Determine the (x, y) coordinate at the center of the cell enclosing the given text.  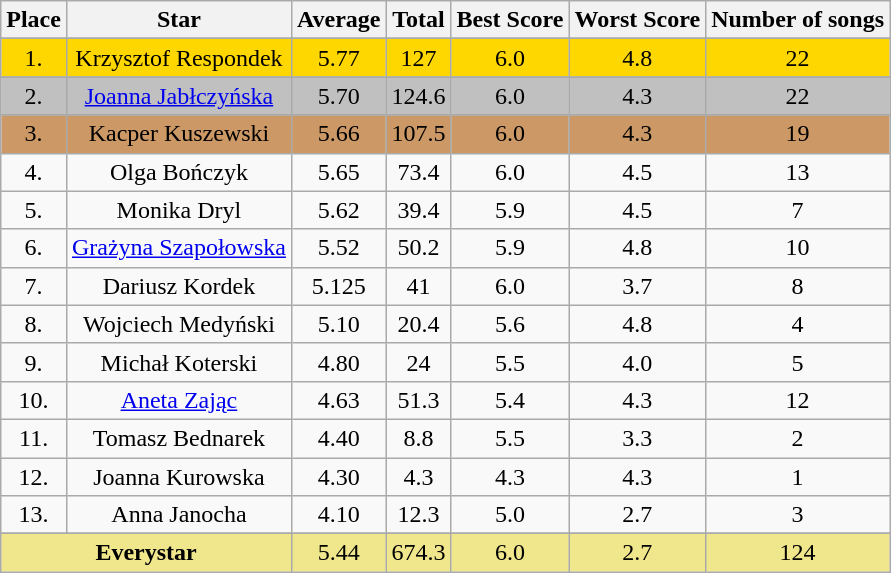
4 (798, 324)
Everystar (146, 553)
51.3 (418, 400)
12. (34, 477)
Kacper Kuszewski (178, 134)
4.30 (338, 477)
1. (34, 58)
6. (34, 248)
Number of songs (798, 20)
124.6 (418, 96)
7 (798, 210)
50.2 (418, 248)
13 (798, 172)
3.7 (638, 286)
5.10 (338, 324)
5.0 (510, 515)
4.80 (338, 362)
Star (178, 20)
3.3 (638, 438)
10 (798, 248)
Grażyna Szapołowska (178, 248)
5.6 (510, 324)
5.65 (338, 172)
Place (34, 20)
3 (798, 515)
9. (34, 362)
41 (418, 286)
12.3 (418, 515)
Anna Janocha (178, 515)
5.4 (510, 400)
5.70 (338, 96)
2. (34, 96)
5.44 (338, 553)
127 (418, 58)
5 (798, 362)
Total (418, 20)
Krzysztof Respondek (178, 58)
19 (798, 134)
4.0 (638, 362)
Joanna Kurowska (178, 477)
Wojciech Medyński (178, 324)
Monika Dryl (178, 210)
8 (798, 286)
12 (798, 400)
107.5 (418, 134)
Tomasz Bednarek (178, 438)
4.63 (338, 400)
Average (338, 20)
13. (34, 515)
4. (34, 172)
Best Score (510, 20)
1 (798, 477)
Michał Koterski (178, 362)
5.62 (338, 210)
39.4 (418, 210)
5.66 (338, 134)
4.40 (338, 438)
5.52 (338, 248)
3. (34, 134)
Joanna Jabłczyńska (178, 96)
5.125 (338, 286)
5.77 (338, 58)
7. (34, 286)
11. (34, 438)
24 (418, 362)
73.4 (418, 172)
Aneta Zając (178, 400)
4.10 (338, 515)
10. (34, 400)
20.4 (418, 324)
Olga Bończyk (178, 172)
674.3 (418, 553)
Worst Score (638, 20)
124 (798, 553)
2 (798, 438)
5. (34, 210)
Dariusz Kordek (178, 286)
8. (34, 324)
8.8 (418, 438)
